From the cell containing the given text, extract its center point as (x, y) coordinate. 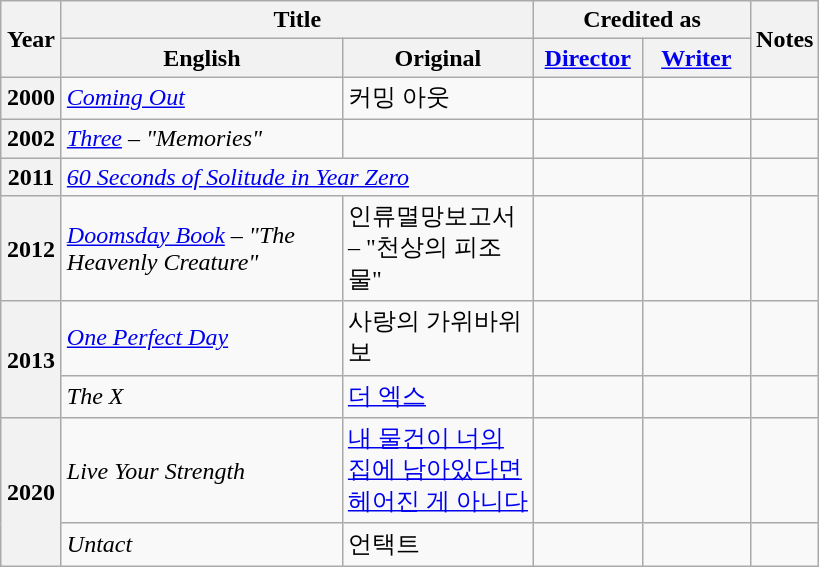
더 엑스 (438, 396)
2002 (32, 138)
2020 (32, 492)
Doomsday Book – "The Heavenly Creature" (202, 249)
60 Seconds of Solitude in Year Zero (297, 177)
Original (438, 58)
Year (32, 39)
사랑의 가위바위보 (438, 338)
One Perfect Day (202, 338)
Coming Out (202, 98)
Title (297, 20)
2013 (32, 360)
2000 (32, 98)
English (202, 58)
2011 (32, 177)
커밍 아웃 (438, 98)
Notes (785, 39)
Director (588, 58)
2012 (32, 249)
Credited as (642, 20)
The X (202, 396)
Untact (202, 544)
Writer (696, 58)
언택트 (438, 544)
Three – "Memories" (202, 138)
내 물건이 너의 집에 남아있다면 헤어진 게 아니다 (438, 471)
인류멸망보고서 – "천상의 피조물" (438, 249)
Live Your Strength (202, 471)
